Determine the [x, y] coordinate at the center of the cell enclosing the given text.  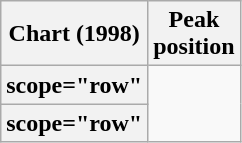
Peakposition [194, 34]
Chart (1998) [74, 34]
